Identify which cell holds the provided text, then report its [x, y] central coordinate. 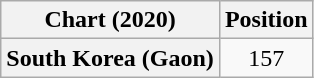
South Korea (Gaon) [110, 58]
Position [266, 20]
Chart (2020) [110, 20]
157 [266, 58]
